Capture the cell that displays the provided text and extract its [X, Y] central coordinate. 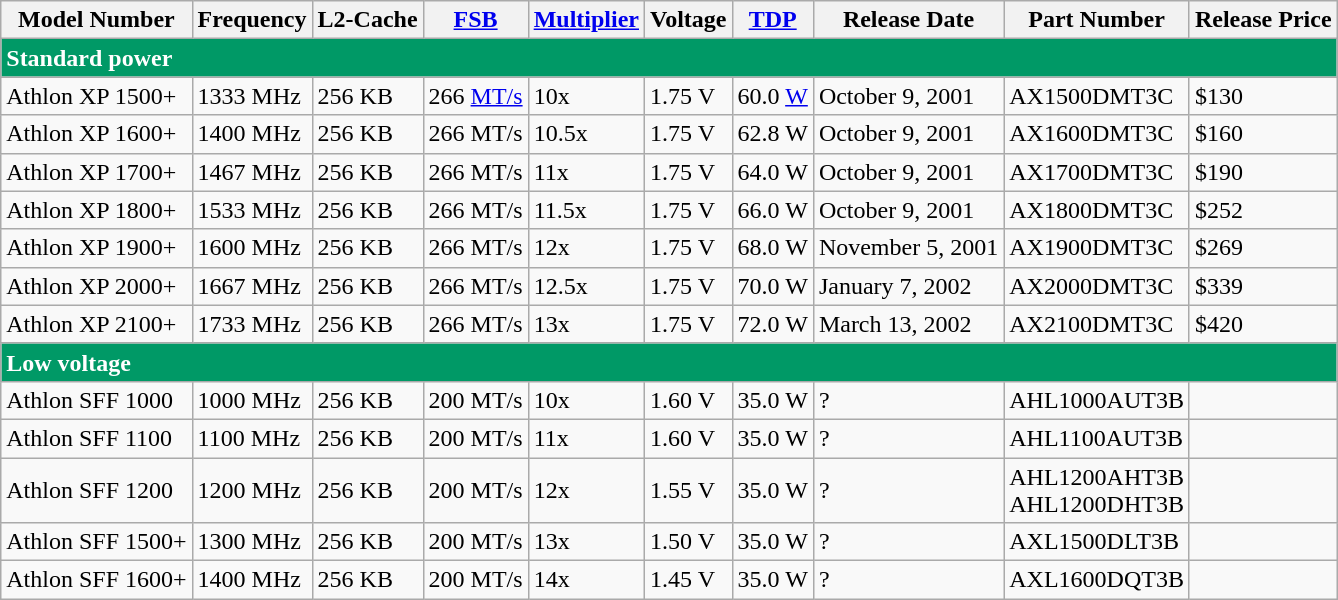
$130 [1263, 96]
Athlon XP 2100+ [96, 324]
1.50 V [689, 542]
AX1900DMT3C [1097, 248]
1.45 V [689, 580]
Part Number [1097, 20]
10.5x [586, 134]
AXL1500DLT3B [1097, 542]
62.8 W [772, 134]
Low voltage [669, 362]
64.0 W [772, 172]
AHL1200AHT3BAHL1200DHT3B [1097, 490]
1300 MHz [252, 542]
January 7, 2002 [908, 286]
AX2000DMT3C [1097, 286]
$252 [1263, 210]
12.5x [586, 286]
Athlon XP 1800+ [96, 210]
FSB [476, 20]
Athlon SFF 1000 [96, 400]
1.55 V [689, 490]
AHL1000AUT3B [1097, 400]
1100 MHz [252, 438]
November 5, 2001 [908, 248]
Voltage [689, 20]
AX2100DMT3C [1097, 324]
66.0 W [772, 210]
AX1600DMT3C [1097, 134]
11.5x [586, 210]
70.0 W [772, 286]
$269 [1263, 248]
Athlon SFF 1200 [96, 490]
1000 MHz [252, 400]
Release Price [1263, 20]
1200 MHz [252, 490]
Athlon XP 1600+ [96, 134]
1533 MHz [252, 210]
Athlon XP 1500+ [96, 96]
$190 [1263, 172]
Athlon SFF 1600+ [96, 580]
$339 [1263, 286]
1467 MHz [252, 172]
AX1700DMT3C [1097, 172]
March 13, 2002 [908, 324]
L2-Cache [368, 20]
Athlon SFF 1100 [96, 438]
Athlon XP 2000+ [96, 286]
Release Date [908, 20]
Model Number [96, 20]
AHL1100AUT3B [1097, 438]
1733 MHz [252, 324]
68.0 W [772, 248]
Multiplier [586, 20]
Frequency [252, 20]
Athlon XP 1700+ [96, 172]
14x [586, 580]
Athlon SFF 1500+ [96, 542]
$420 [1263, 324]
AXL1600DQT3B [1097, 580]
1667 MHz [252, 286]
Standard power [669, 58]
AX1500DMT3C [1097, 96]
AX1800DMT3C [1097, 210]
Athlon XP 1900+ [96, 248]
60.0 W [772, 96]
1600 MHz [252, 248]
1333 MHz [252, 96]
72.0 W [772, 324]
TDP [772, 20]
$160 [1263, 134]
